Find where the given text appears and provide that cell's center as [X, Y] coordinate. 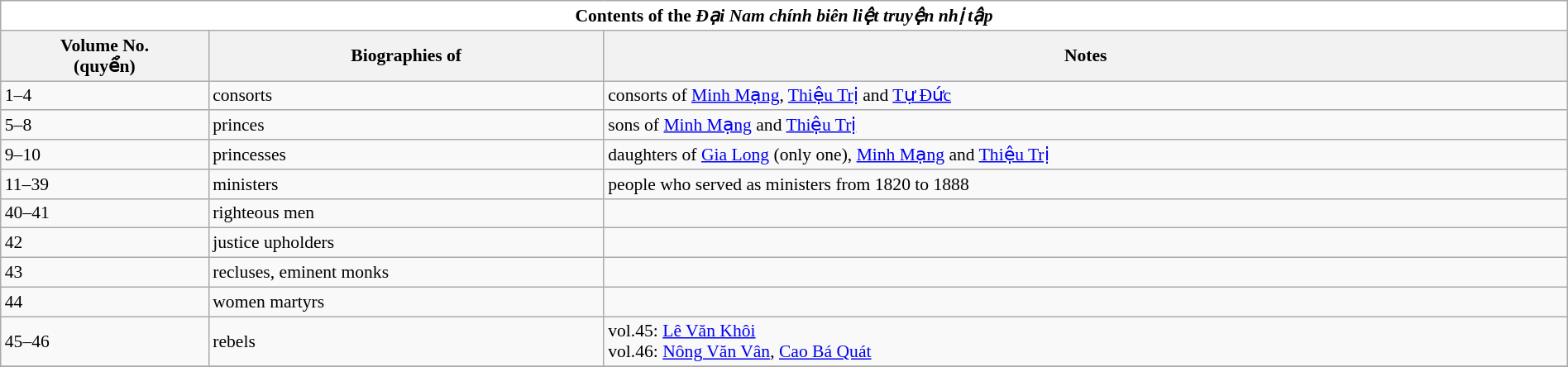
40–41 [104, 213]
sons of Minh Mạng and Thiệu Trị [1085, 125]
people who served as ministers from 1820 to 1888 [1085, 183]
42 [104, 243]
1–4 [104, 96]
justice upholders [406, 243]
daughters of Gia Long (only one), Minh Mạng and Thiệu Trị [1085, 155]
consorts [406, 96]
women martyrs [406, 302]
Biographies of [406, 55]
righteous men [406, 213]
43 [104, 272]
11–39 [104, 183]
ministers [406, 183]
vol.45: Lê Văn Khôivol.46: Nông Văn Vân, Cao Bá Quát [1085, 341]
consorts of Minh Mạng, Thiệu Trị and Tự Đức [1085, 96]
Notes [1085, 55]
rebels [406, 341]
recluses, eminent monks [406, 272]
9–10 [104, 155]
princesses [406, 155]
45–46 [104, 341]
44 [104, 302]
Contents of the Đại Nam chính biên liệt truyện nhị tập [784, 16]
Volume No.(quyển) [104, 55]
5–8 [104, 125]
princes [406, 125]
